Determine the [X, Y] coordinate at the center of the cell enclosing the given text.  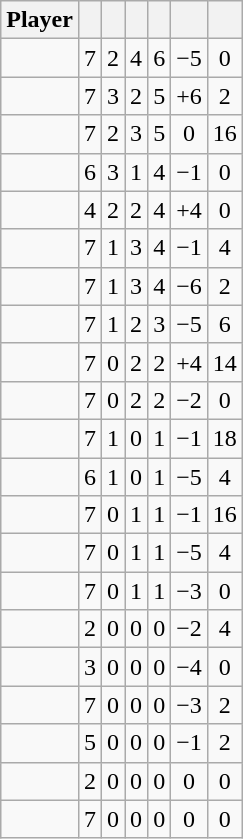
14 [224, 362]
−6 [190, 286]
Player [40, 20]
+6 [190, 96]
−4 [190, 667]
18 [224, 438]
